Find where the given text appears and provide that cell's center as [X, Y] coordinate. 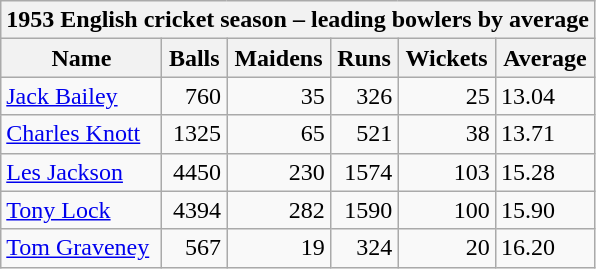
1953 English cricket season – leading bowlers by average [298, 20]
760 [194, 96]
Jack Bailey [82, 96]
Maidens [279, 58]
35 [279, 96]
38 [447, 134]
100 [447, 210]
15.90 [544, 210]
15.28 [544, 172]
1590 [364, 210]
25 [447, 96]
Name [82, 58]
16.20 [544, 248]
4450 [194, 172]
4394 [194, 210]
324 [364, 248]
Wickets [447, 58]
103 [447, 172]
567 [194, 248]
230 [279, 172]
13.04 [544, 96]
Tony Lock [82, 210]
282 [279, 210]
19 [279, 248]
1325 [194, 134]
Runs [364, 58]
Average [544, 58]
Les Jackson [82, 172]
65 [279, 134]
20 [447, 248]
Balls [194, 58]
326 [364, 96]
Charles Knott [82, 134]
Tom Graveney [82, 248]
1574 [364, 172]
13.71 [544, 134]
521 [364, 134]
